Find where the given text appears and provide that cell's center as (x, y) coordinate. 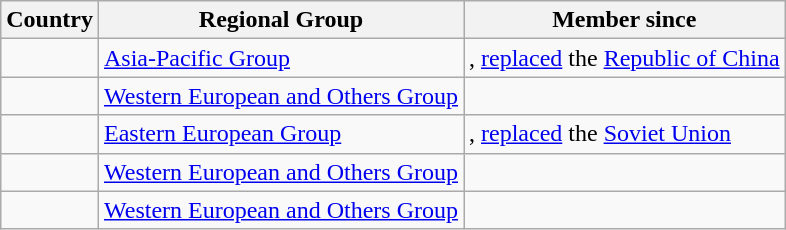
Country (50, 20)
, replaced the Soviet Union (625, 134)
, replaced the Republic of China (625, 58)
Member since (625, 20)
Regional Group (280, 20)
Eastern European Group (280, 134)
Asia-Pacific Group (280, 58)
